From the cell containing the given text, extract its center point as (X, Y) coordinate. 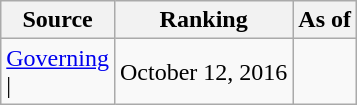
Governing| (58, 72)
As of (325, 20)
Source (58, 20)
October 12, 2016 (203, 72)
Ranking (203, 20)
